Detect which cell encompasses the target text, then output its [x, y] center coordinate. 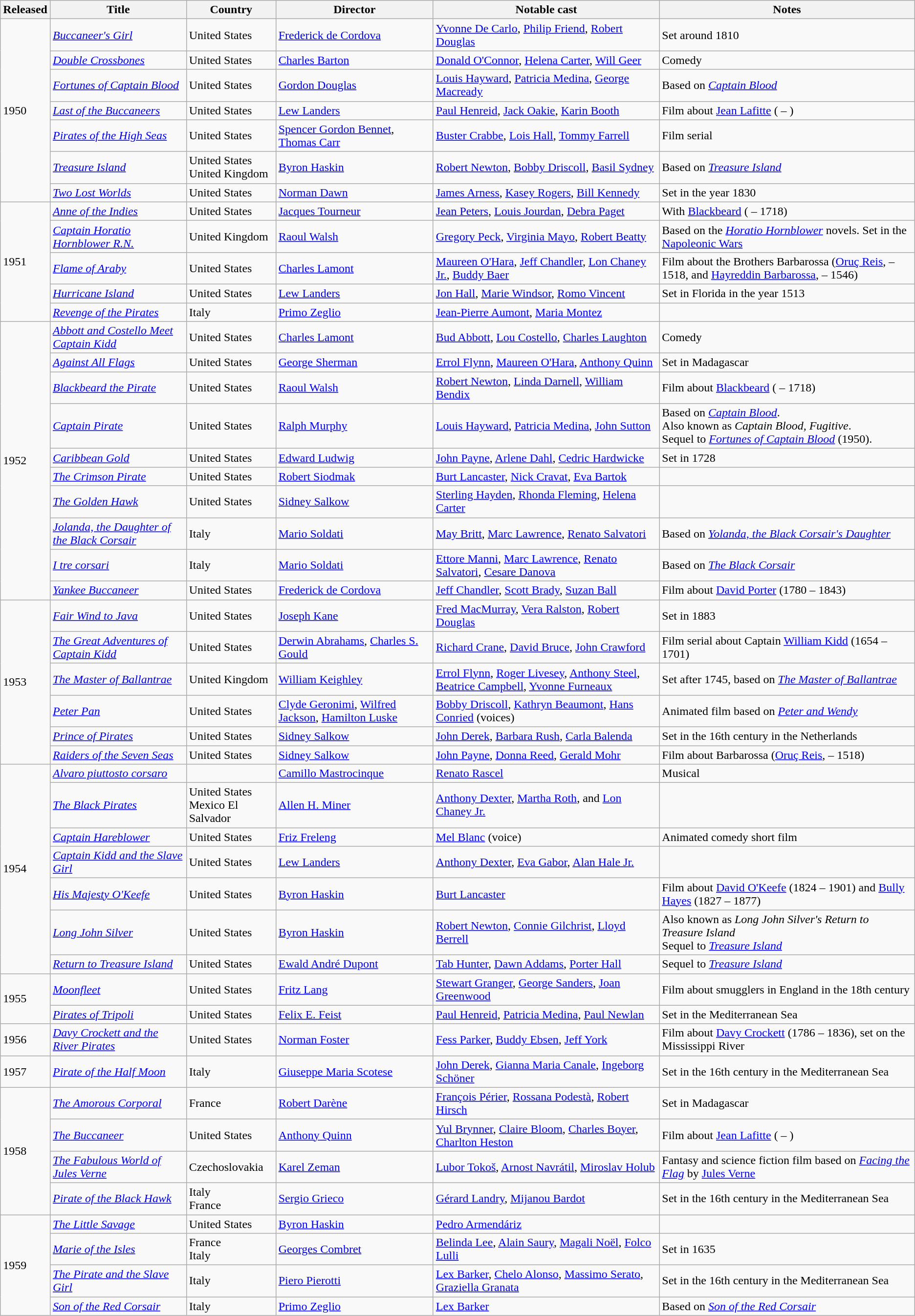
Allen H. Miner [354, 805]
Joseph Kane [354, 616]
Based on The Black Corsair [787, 565]
Set in 1635 [787, 1249]
Pirates of Tripoli [118, 1014]
1955 [25, 999]
Film about Davy Crockett (1786 – 1836), set on the Mississippi River [787, 1040]
William Keighley [354, 679]
Notes [787, 10]
Captain Horatio Hornblower R.N. [118, 237]
1952 [25, 461]
Jeff Chandler, Scott Brady, Suzan Ball [546, 590]
Bobby Driscoll, Kathryn Beaumont, Hans Conried (voices) [546, 711]
Anthony Quinn [354, 1135]
France [231, 1103]
1950 [25, 110]
Lubor Tokoš, Arnost Navrátil, Miroslav Holub [546, 1167]
Jean-Pierre Aumont, Maria Montez [546, 312]
Buster Crabbe, Lois Hall, Tommy Farrell [546, 136]
Captain Kidd and the Slave Girl [118, 862]
Buccaneer's Girl [118, 35]
Animated comedy short film [787, 837]
Based on Yolanda, the Black Corsair's Daughter [787, 534]
Karel Zeman [354, 1167]
François Périer, Rossana Podestà, Robert Hirsch [546, 1103]
His Majesty O'Keefe [118, 894]
Czechoslovakia [231, 1167]
Musical [787, 774]
Louis Hayward, Patricia Medina, George Macready [546, 85]
Film about David Porter (1780 – 1843) [787, 590]
Norman Dawn [354, 193]
1954 [25, 869]
Fritz Lang [354, 989]
Paul Henreid, Patricia Medina, Paul Newlan [546, 1014]
1956 [25, 1040]
Felix E. Feist [354, 1014]
Spencer Gordon Bennet, Thomas Carr [354, 136]
Director [354, 10]
Robert Newton, Bobby Driscoll, Basil Sydney [546, 167]
Donald O'Connor, Helena Carter, Will Geer [546, 60]
Yankee Buccaneer [118, 590]
John Derek, Gianna Maria Canale, Ingeborg Schöner [546, 1071]
Gérard Landry, Mijanou Bardot [546, 1198]
Davy Crockett and the River Pirates [118, 1040]
Set in the Mediterranean Sea [787, 1014]
Pedro Armendáriz [546, 1224]
With Blackbeard ( – 1718) [787, 211]
Bud Abbott, Lou Costello, Charles Laughton [546, 337]
United StatesMexico El Salvador [231, 805]
Gregory Peck, Virginia Mayo, Robert Beatty [546, 237]
Country [231, 10]
Captain Hareblower [118, 837]
Film serial about Captain William Kidd (1654 – 1701) [787, 647]
Based on Treasure Island [787, 167]
Tab Hunter, Dawn Addams, Porter Hall [546, 964]
Louis Hayward, Patricia Medina, John Sutton [546, 426]
Return to Treasure Island [118, 964]
Friz Freleng [354, 837]
Captain Pirate [118, 426]
1958 [25, 1151]
Film serial [787, 136]
Against All Flags [118, 363]
Film about Blackbeard ( – 1718) [787, 388]
1959 [25, 1265]
Robert Newton, Linda Darnell, William Bendix [546, 388]
The Little Savage [118, 1224]
Robert Siodmak [354, 476]
FranceItaly [231, 1249]
The Pirate and the Slave Girl [118, 1281]
Sequel to Treasure Island [787, 964]
The Buccaneer [118, 1135]
Released [25, 10]
Revenge of the Pirates [118, 312]
Jean Peters, Louis Jourdan, Debra Paget [546, 211]
Set in 1883 [787, 616]
Clyde Geronimi, Wilfred Jackson, Hamilton Luske [354, 711]
Richard Crane, David Bruce, John Crawford [546, 647]
Fess Parker, Buddy Ebsen, Jeff York [546, 1040]
Flame of Araby [118, 268]
Last of the Buccaneers [118, 110]
Robert Darène [354, 1103]
Ettore Manni, Marc Lawrence, Renato Salvatori, Cesare Danova [546, 565]
Set in Florida in the year 1513 [787, 293]
Lex Barker, Chelo Alonso, Massimo Serato, Graziella Granata [546, 1281]
Stewart Granger, George Sanders, Joan Greenwood [546, 989]
Pirates of the High Seas [118, 136]
Animated film based on Peter and Wendy [787, 711]
Set in 1728 [787, 458]
Yvonne De Carlo, Philip Friend, Robert Douglas [546, 35]
Renato Rascel [546, 774]
The Fabulous World of Jules Verne [118, 1167]
Fantasy and science fiction film based on Facing the Flag by Jules Verne [787, 1167]
Fortunes of Captain Blood [118, 85]
1953 [25, 682]
Set in the 16th century in the Netherlands [787, 736]
Mel Blanc (voice) [546, 837]
Two Lost Worlds [118, 193]
Fair Wind to Java [118, 616]
Charles Barton [354, 60]
Abbott and Costello Meet Captain Kidd [118, 337]
The Black Pirates [118, 805]
Raiders of the Seven Seas [118, 755]
Fred MacMurray, Vera Ralston, Robert Douglas [546, 616]
The Master of Ballantrae [118, 679]
Set after 1745, based on The Master of Ballantrae [787, 679]
Paul Henreid, Jack Oakie, Karin Booth [546, 110]
Belinda Lee, Alain Saury, Magali Noël, Folco Lulli [546, 1249]
Title [118, 10]
George Sherman [354, 363]
1951 [25, 261]
Based on Son of the Red Corsair [787, 1306]
Film about Barbarossa (Oruç Reis, – 1518) [787, 755]
Anthony Dexter, Martha Roth, and Lon Chaney Jr. [546, 805]
Jon Hall, Marie Windsor, Romo Vincent [546, 293]
Prince of Pirates [118, 736]
Film about the Brothers Barbarossa (Oruç Reis, – 1518, and Hayreddin Barbarossa, – 1546) [787, 268]
Based on Captain Blood [787, 85]
Double Crossbones [118, 60]
Film about smugglers in England in the 18th century [787, 989]
Son of the Red Corsair [118, 1306]
Also known as Long John Silver's Return to Treasure IslandSequel to Treasure Island [787, 932]
Caribbean Gold [118, 458]
I tre corsari [118, 565]
Ralph Murphy [354, 426]
Yul Brynner, Claire Bloom, Charles Boyer, Charlton Heston [546, 1135]
Gordon Douglas [354, 85]
Marie of the Isles [118, 1249]
The Amorous Corporal [118, 1103]
1957 [25, 1071]
Errol Flynn, Maureen O'Hara, Anthony Quinn [546, 363]
The Crimson Pirate [118, 476]
The Great Adventures of Captain Kidd [118, 647]
Film about David O'Keefe (1824 – 1901) and Bully Hayes (1827 – 1877) [787, 894]
Long John Silver [118, 932]
Norman Foster [354, 1040]
Notable cast [546, 10]
John Payne, Donna Reed, Gerald Mohr [546, 755]
Alvaro piuttosto corsaro [118, 774]
Pirate of the Half Moon [118, 1071]
Based on the Horatio Hornblower novels. Set in the Napoleonic Wars [787, 237]
Anne of the Indies [118, 211]
Maureen O'Hara, Jeff Chandler, Lon Chaney Jr., Buddy Baer [546, 268]
Moonfleet [118, 989]
May Britt, Marc Lawrence, Renato Salvatori [546, 534]
Ewald André Dupont [354, 964]
Errol Flynn, Roger Livesey, Anthony Steel, Beatrice Campbell, Yvonne Furneaux [546, 679]
James Arness, Kasey Rogers, Bill Kennedy [546, 193]
Giuseppe Maria Scotese [354, 1071]
Piero Pierotti [354, 1281]
Blackbeard the Pirate [118, 388]
Pirate of the Black Hawk [118, 1198]
Lex Barker [546, 1306]
Sergio Grieco [354, 1198]
Camillo Mastrocinque [354, 774]
Sterling Hayden, Rhonda Fleming, Helena Carter [546, 501]
Georges Combret [354, 1249]
Set around 1810 [787, 35]
Hurricane Island [118, 293]
John Payne, Arlene Dahl, Cedric Hardwicke [546, 458]
United StatesUnited Kingdom [231, 167]
Burt Lancaster, Nick Cravat, Eva Bartok [546, 476]
Edward Ludwig [354, 458]
ItalyFrance [231, 1198]
Robert Newton, Connie Gilchrist, Lloyd Berrell [546, 932]
Treasure Island [118, 167]
Peter Pan [118, 711]
Set in the year 1830 [787, 193]
Anthony Dexter, Eva Gabor, Alan Hale Jr. [546, 862]
Based on Captain Blood.Also known as Captain Blood, Fugitive.Sequel to Fortunes of Captain Blood (1950). [787, 426]
Jolanda, the Daughter of the Black Corsair [118, 534]
The Golden Hawk [118, 501]
Derwin Abrahams, Charles S. Gould [354, 647]
Burt Lancaster [546, 894]
John Derek, Barbara Rush, Carla Balenda [546, 736]
Jacques Tourneur [354, 211]
